Determine the [x, y] coordinate at the center of the cell enclosing the given text.  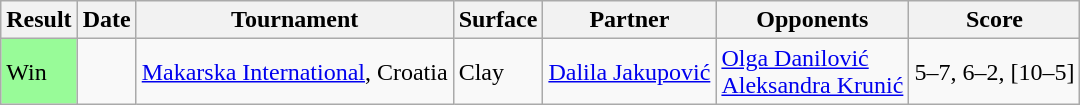
5–7, 6–2, [10–5] [994, 72]
Makarska International, Croatia [294, 72]
Surface [498, 20]
Olga Danilović Aleksandra Krunić [812, 72]
Clay [498, 72]
Score [994, 20]
Result [39, 20]
Tournament [294, 20]
Partner [630, 20]
Opponents [812, 20]
Dalila Jakupović [630, 72]
Date [106, 20]
Win [39, 72]
